For the text-containing cell, return its midpoint in [X, Y] coordinate format. 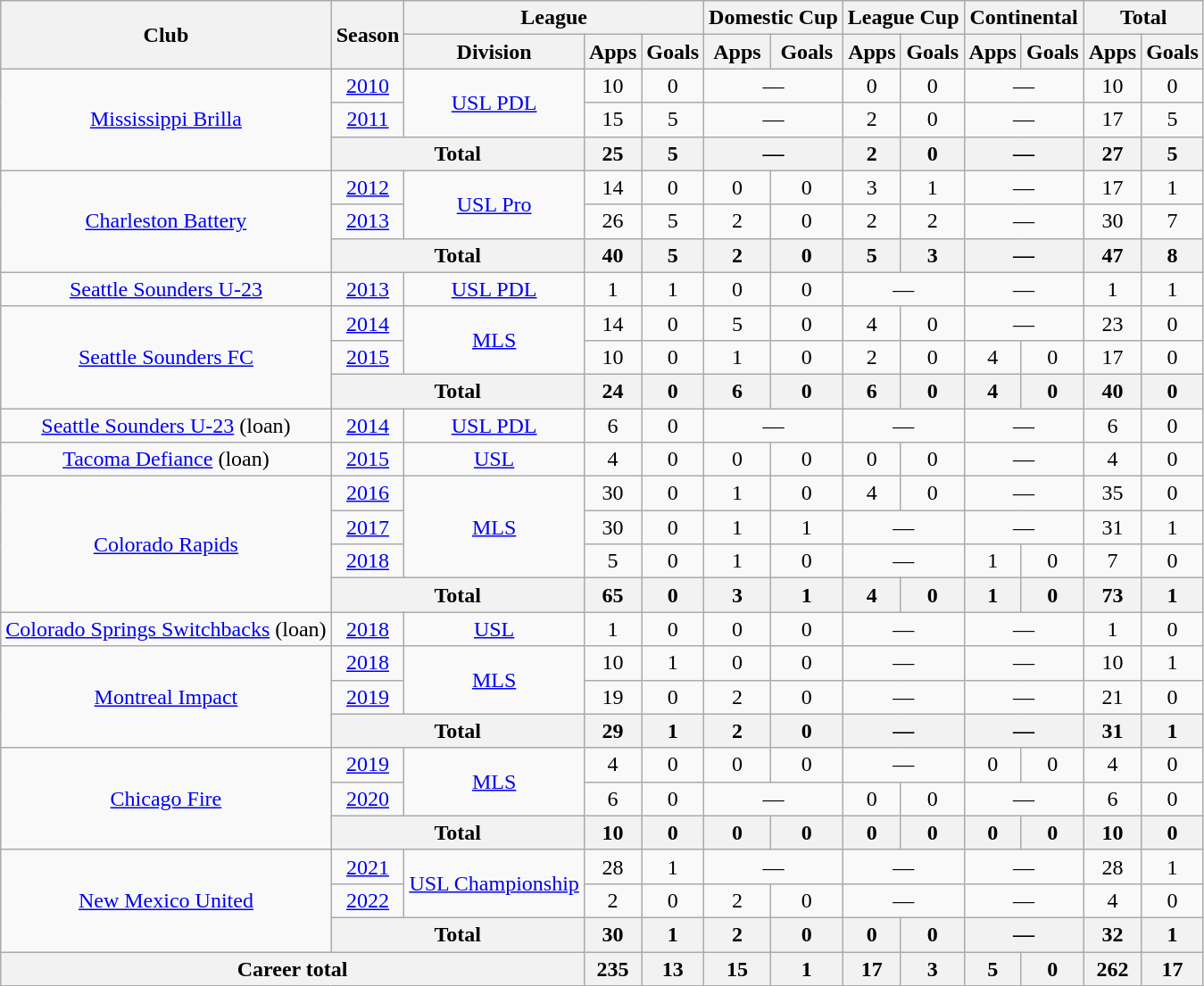
Chicago Fire [166, 799]
23 [1112, 323]
New Mexico United [166, 900]
47 [1112, 255]
2012 [368, 187]
Seattle Sounders U-23 (loan) [166, 426]
32 [1112, 934]
Charleston Battery [166, 221]
2017 [368, 527]
25 [612, 153]
Tacoma Defiance (loan) [166, 460]
262 [1112, 968]
USL Championship [494, 883]
Colorado Springs Switchbacks (loan) [166, 629]
Montreal Impact [166, 697]
Seattle Sounders FC [166, 357]
235 [612, 968]
League [554, 18]
2016 [368, 493]
2010 [368, 86]
League Cup [903, 18]
73 [1112, 595]
26 [612, 221]
Continental [1024, 18]
Seattle Sounders U-23 [166, 289]
Division [494, 52]
21 [1112, 697]
2022 [368, 900]
2020 [368, 799]
2011 [368, 120]
27 [1112, 153]
24 [612, 391]
Club [166, 35]
Mississippi Brilla [166, 120]
Domestic Cup [774, 18]
8 [1173, 255]
29 [612, 731]
19 [612, 697]
Colorado Rapids [166, 544]
35 [1112, 493]
2021 [368, 866]
USL Pro [494, 204]
13 [673, 968]
Season [368, 35]
65 [612, 595]
Career total [293, 968]
